Capture the cell that displays the provided text and extract its [X, Y] central coordinate. 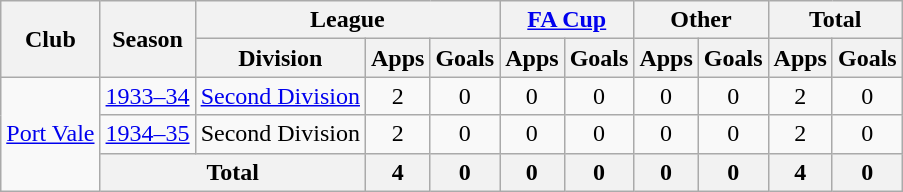
Season [148, 39]
Club [50, 39]
Division [280, 58]
1934–35 [148, 134]
League [348, 20]
Other [701, 20]
1933–34 [148, 96]
FA Cup [567, 20]
Port Vale [50, 134]
